Return the (x, y) coordinate for the center point of the cell that contains the specified text.  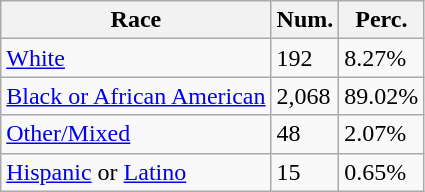
15 (305, 172)
Black or African American (136, 96)
2.07% (382, 134)
48 (305, 134)
2,068 (305, 96)
Other/Mixed (136, 134)
192 (305, 58)
0.65% (382, 172)
Hispanic or Latino (136, 172)
Num. (305, 20)
Race (136, 20)
White (136, 58)
8.27% (382, 58)
Perc. (382, 20)
89.02% (382, 96)
